Search for the cell housing the specified text and yield its (X, Y) center coordinate. 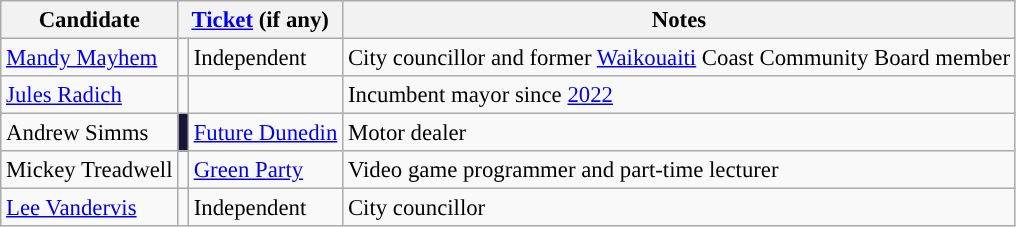
Candidate (90, 20)
Mickey Treadwell (90, 170)
Jules Radich (90, 95)
Lee Vandervis (90, 208)
Mandy Mayhem (90, 58)
City councillor (680, 208)
Andrew Simms (90, 133)
Incumbent mayor since 2022 (680, 95)
Video game programmer and part-time lecturer (680, 170)
Motor dealer (680, 133)
City councillor and former Waikouaiti Coast Community Board member (680, 58)
Notes (680, 20)
Future Dunedin (265, 133)
Green Party (265, 170)
Ticket (if any) (260, 20)
